Search for the cell housing the specified text and yield its [X, Y] center coordinate. 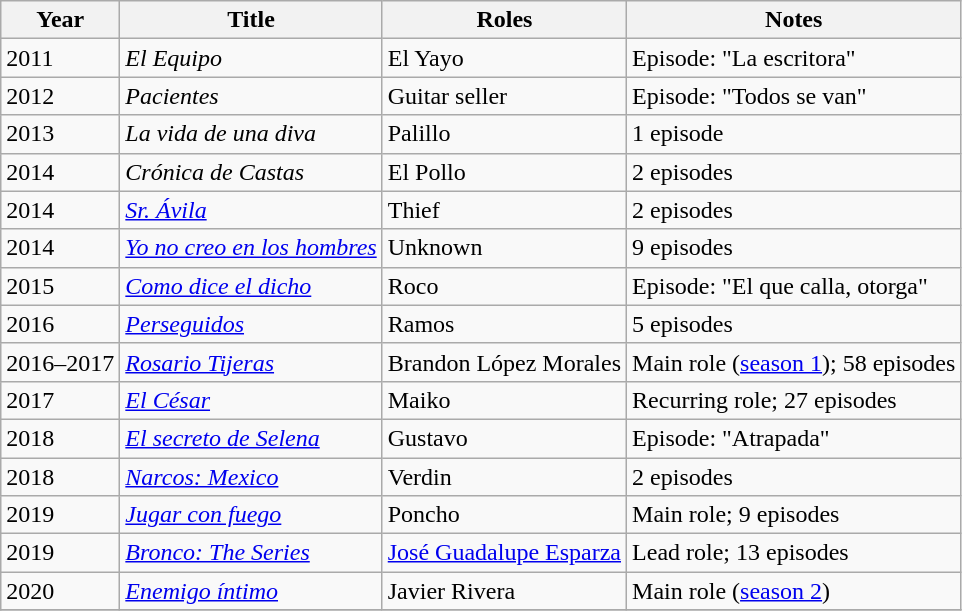
Episode: "La escritora" [794, 58]
Main role (season 2) [794, 591]
Maiko [504, 400]
El Yayo [504, 58]
Title [251, 20]
2013 [60, 134]
5 episodes [794, 324]
Enemigo íntimo [251, 591]
Crónica de Castas [251, 172]
La vida de una diva [251, 134]
José Guadalupe Esparza [504, 553]
2016–2017 [60, 362]
Roco [504, 286]
2012 [60, 96]
1 episode [794, 134]
El César [251, 400]
Episode: "El que calla, otorga" [794, 286]
2011 [60, 58]
Como dice el dicho [251, 286]
Javier Rivera [504, 591]
2020 [60, 591]
Verdin [504, 477]
9 episodes [794, 248]
Gustavo [504, 438]
Main role; 9 episodes [794, 515]
Main role (season 1); 58 episodes [794, 362]
Sr. Ávila [251, 210]
Yo no creo en los hombres [251, 248]
Episode: "Todos se van" [794, 96]
Rosario Tijeras [251, 362]
El secreto de Selena [251, 438]
Poncho [504, 515]
2017 [60, 400]
Notes [794, 20]
Episode: "Atrapada" [794, 438]
Jugar con fuego [251, 515]
Thief [504, 210]
2016 [60, 324]
Roles [504, 20]
Palillo [504, 134]
Year [60, 20]
El Pollo [504, 172]
Lead role; 13 episodes [794, 553]
Narcos: Mexico [251, 477]
Pacientes [251, 96]
Recurring role; 27 episodes [794, 400]
El Equipo [251, 58]
Ramos [504, 324]
Perseguidos [251, 324]
Unknown [504, 248]
Bronco: The Series [251, 553]
2015 [60, 286]
Brandon López Morales [504, 362]
Guitar seller [504, 96]
